Detect which cell encompasses the target text, then output its (x, y) center coordinate. 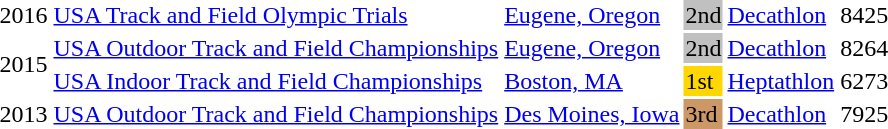
1st (704, 81)
Des Moines, Iowa (592, 114)
USA Track and Field Olympic Trials (276, 15)
3rd (704, 114)
USA Indoor Track and Field Championships (276, 81)
Heptathlon (781, 81)
Boston, MA (592, 81)
